Capture the cell that displays the provided text and extract its [X, Y] central coordinate. 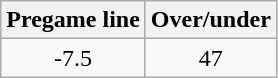
Pregame line [74, 20]
47 [210, 58]
-7.5 [74, 58]
Over/under [210, 20]
